Provide the [x, y] coordinate of the cell's center where the given text is located.  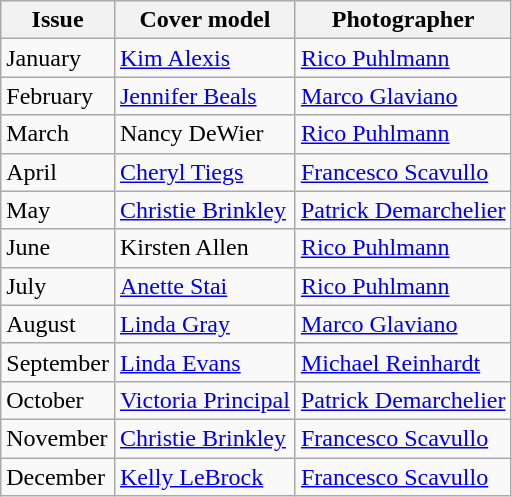
March [58, 134]
Issue [58, 20]
Nancy DeWier [204, 134]
Photographer [403, 20]
October [58, 400]
Michael Reinhardt [403, 362]
Linda Gray [204, 324]
Jennifer Beals [204, 96]
Anette Stai [204, 286]
November [58, 438]
July [58, 286]
June [58, 248]
February [58, 96]
Cheryl Tiegs [204, 172]
December [58, 477]
Linda Evans [204, 362]
Kirsten Allen [204, 248]
Cover model [204, 20]
August [58, 324]
Victoria Principal [204, 400]
Kim Alexis [204, 58]
September [58, 362]
January [58, 58]
May [58, 210]
April [58, 172]
Kelly LeBrock [204, 477]
